Capture the cell that displays the provided text and extract its (X, Y) central coordinate. 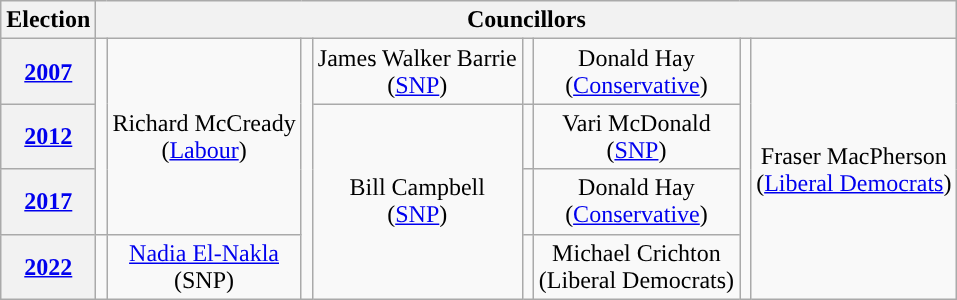
Vari McDonald(SNP) (636, 136)
Richard McCready(Labour) (204, 136)
2017 (48, 202)
Election (48, 20)
Councillors (526, 20)
Fraser MacPherson(Liberal Democrats) (854, 169)
2007 (48, 72)
Nadia El-Nakla(SNP) (204, 266)
James Walker Barrie(SNP) (417, 72)
2022 (48, 266)
Bill Campbell(SNP) (417, 202)
2012 (48, 136)
Michael Crichton(Liberal Democrats) (636, 266)
